Locate the cell with the specified text and output its [X, Y] center coordinate. 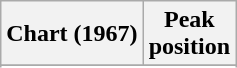
Chart (1967) [72, 34]
Peakposition [189, 34]
